Return (X, Y) of the center of cell containing provided text 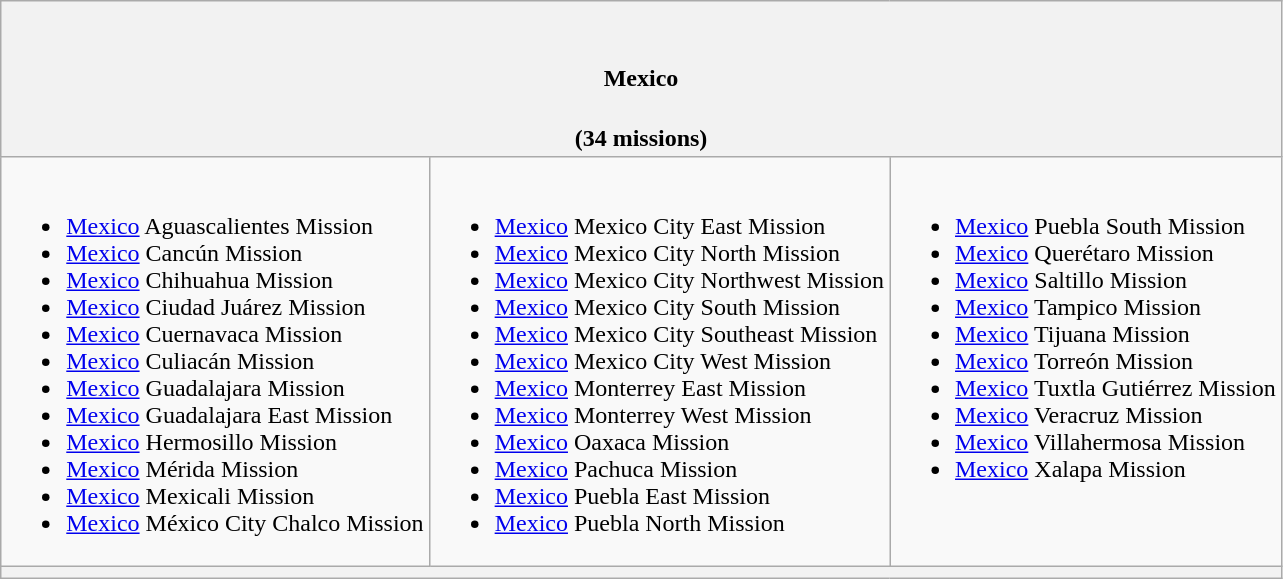
Mexico(34 missions) (641, 79)
